Pinpoint the cell where the given text exists, returning its (X, Y) midpoint coordinate. 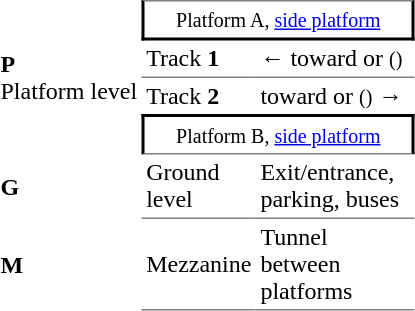
← toward or () (336, 59)
Track 2 (199, 96)
Exit/entrance, parking, buses (336, 186)
Ground level (199, 186)
Tunnel between platforms (336, 265)
Mezzanine (199, 265)
Platform A, side platform (278, 20)
Track 1 (199, 59)
toward or () → (336, 96)
Platform B, side platform (278, 134)
